Identify which cell holds the provided text, then report its (X, Y) central coordinate. 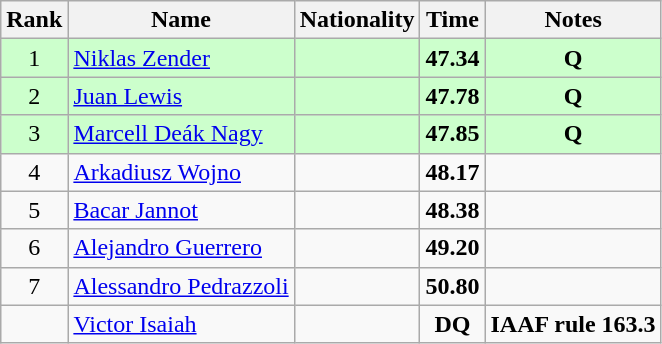
Nationality (357, 20)
Rank (34, 20)
Arkadiusz Wojno (181, 172)
6 (34, 248)
47.85 (452, 134)
2 (34, 96)
48.17 (452, 172)
Alejandro Guerrero (181, 248)
Name (181, 20)
Bacar Jannot (181, 210)
DQ (452, 324)
3 (34, 134)
5 (34, 210)
49.20 (452, 248)
48.38 (452, 210)
47.34 (452, 58)
Victor Isaiah (181, 324)
7 (34, 286)
IAAF rule 163.3 (573, 324)
Juan Lewis (181, 96)
50.80 (452, 286)
Time (452, 20)
Marcell Deák Nagy (181, 134)
4 (34, 172)
47.78 (452, 96)
Alessandro Pedrazzoli (181, 286)
Notes (573, 20)
Niklas Zender (181, 58)
1 (34, 58)
